Detect which cell encompasses the target text, then output its [x, y] center coordinate. 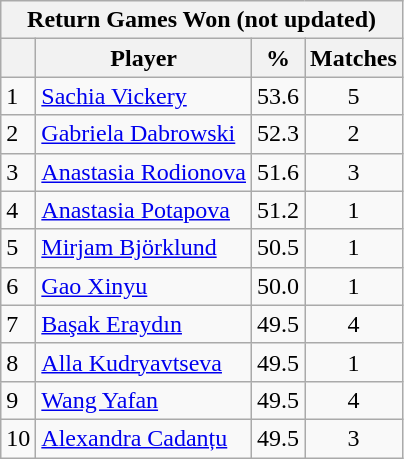
51.6 [278, 172]
Return Games Won (not updated) [202, 20]
Başak Eraydın [144, 324]
Wang Yafan [144, 400]
% [278, 58]
53.6 [278, 96]
Anastasia Potapova [144, 210]
Player [144, 58]
50.0 [278, 286]
Matches [354, 58]
10 [18, 438]
Anastasia Rodionova [144, 172]
9 [18, 400]
Mirjam Björklund [144, 248]
Alexandra Cadanțu [144, 438]
Gao Xinyu [144, 286]
6 [18, 286]
8 [18, 362]
51.2 [278, 210]
Sachia Vickery [144, 96]
52.3 [278, 134]
7 [18, 324]
50.5 [278, 248]
Alla Kudryavtseva [144, 362]
Gabriela Dabrowski [144, 134]
